Find where the given text appears and provide that cell's center as [x, y] coordinate. 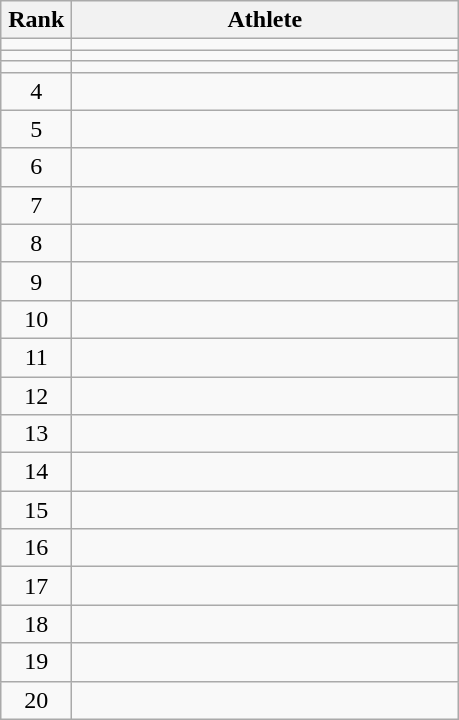
15 [36, 510]
7 [36, 205]
Rank [36, 20]
13 [36, 434]
12 [36, 395]
18 [36, 624]
9 [36, 281]
Athlete [265, 20]
17 [36, 586]
5 [36, 129]
4 [36, 91]
6 [36, 167]
20 [36, 700]
10 [36, 319]
8 [36, 243]
11 [36, 357]
16 [36, 548]
19 [36, 662]
14 [36, 472]
